Search for the cell housing the specified text and yield its (X, Y) center coordinate. 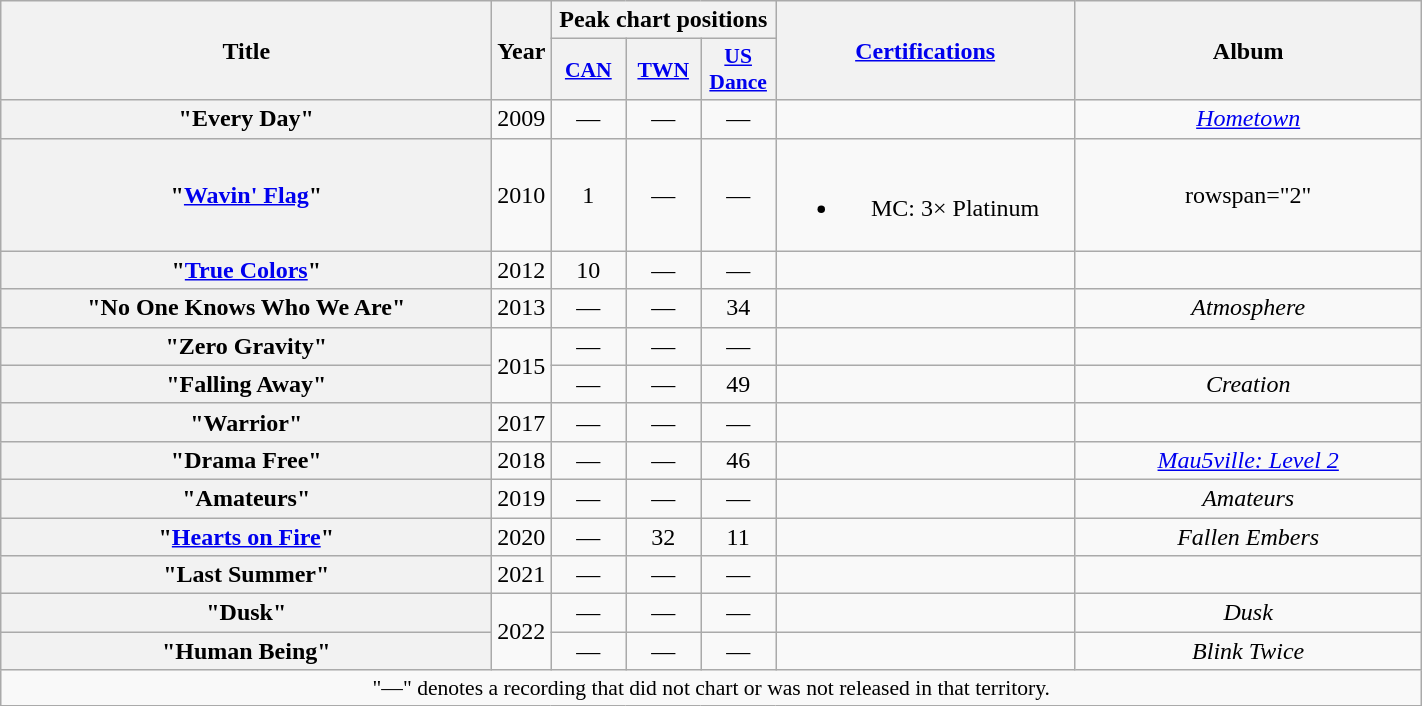
2013 (522, 308)
Blink Twice (1248, 651)
32 (664, 537)
Album (1248, 50)
"Falling Away" (246, 384)
11 (738, 537)
Fallen Embers (1248, 537)
2019 (522, 498)
Mau5ville: Level 2 (1248, 460)
"Amateurs" (246, 498)
Year (522, 50)
"Human Being" (246, 651)
Hometown (1248, 119)
"Every Day" (246, 119)
"Last Summer" (246, 575)
34 (738, 308)
rowspan="2" (1248, 194)
2021 (522, 575)
TWN (664, 70)
CAN (588, 70)
"Wavin' Flag" (246, 194)
2022 (522, 632)
49 (738, 384)
US Dance (738, 70)
10 (588, 270)
"Zero Gravity" (246, 346)
Certifications (926, 50)
Title (246, 50)
2015 (522, 365)
"True Colors" (246, 270)
46 (738, 460)
2010 (522, 194)
MC: 3× Platinum (926, 194)
"Warrior" (246, 422)
2020 (522, 537)
2009 (522, 119)
"No One Knows Who We Are" (246, 308)
Dusk (1248, 613)
1 (588, 194)
2012 (522, 270)
2017 (522, 422)
Peak chart positions (664, 20)
Amateurs (1248, 498)
Creation (1248, 384)
"Hearts on Fire" (246, 537)
"Dusk" (246, 613)
"—" denotes a recording that did not chart or was not released in that territory. (712, 688)
Atmosphere (1248, 308)
"Drama Free" (246, 460)
2018 (522, 460)
